For the text-containing cell, return its midpoint in [X, Y] coordinate format. 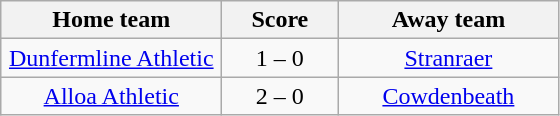
Cowdenbeath [448, 96]
Stranraer [448, 58]
Alloa Athletic [112, 96]
Away team [448, 20]
Dunfermline Athletic [112, 58]
Score [280, 20]
1 – 0 [280, 58]
2 – 0 [280, 96]
Home team [112, 20]
